Locate the cell with the specified text and output its [x, y] center coordinate. 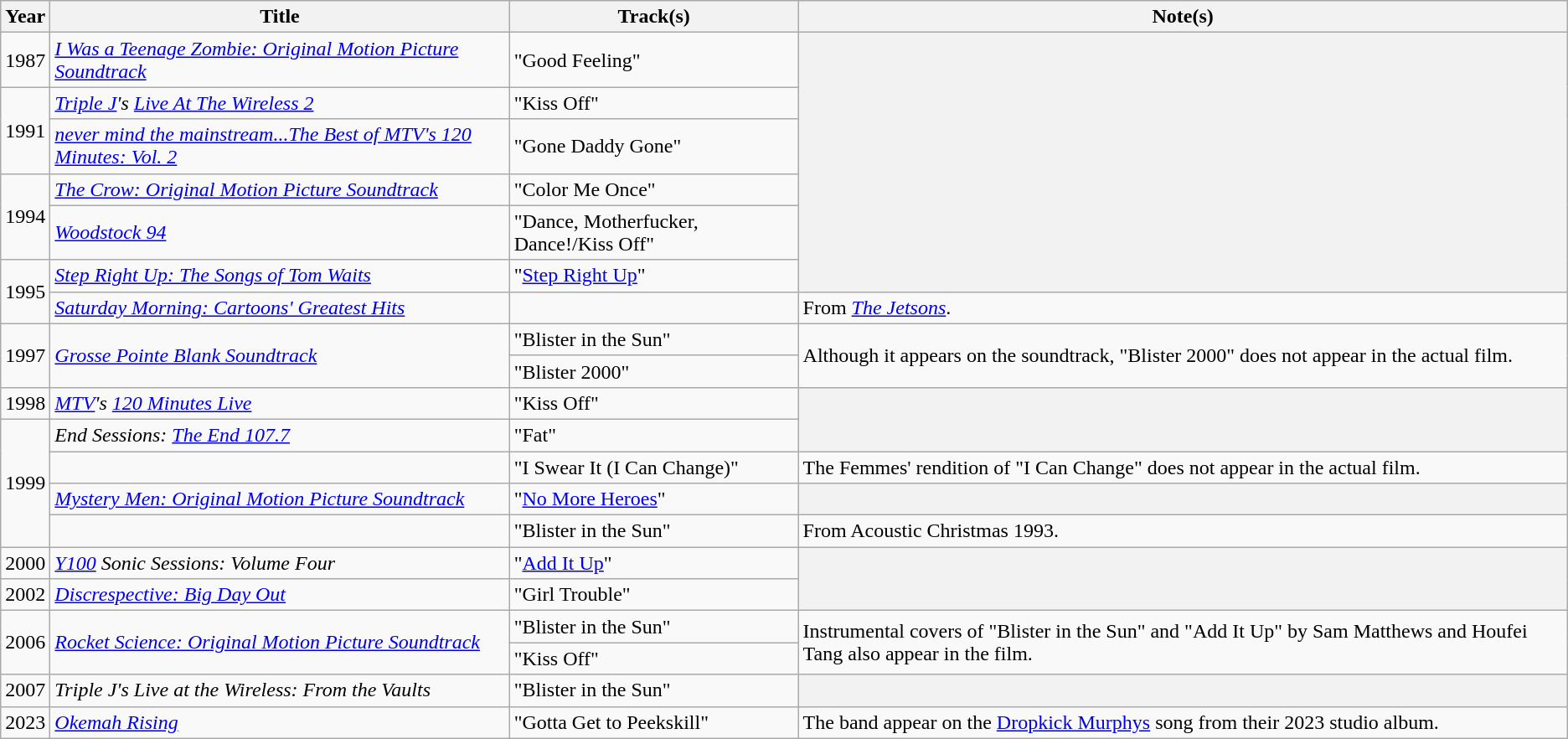
2002 [25, 595]
MTV's 120 Minutes Live [280, 403]
Saturday Morning: Cartoons' Greatest Hits [280, 307]
Rocket Science: Original Motion Picture Soundtrack [280, 643]
Step Right Up: The Songs of Tom Waits [280, 276]
I Was a Teenage Zombie: Original Motion Picture Soundtrack [280, 60]
The Femmes' rendition of "I Can Change" does not appear in the actual film. [1183, 467]
"I Swear It (I Can Change)" [653, 467]
2006 [25, 643]
1991 [25, 131]
"Add It Up" [653, 563]
"Color Me Once" [653, 189]
"Dance, Motherfucker, Dance!/Kiss Off" [653, 233]
1994 [25, 216]
"Good Feeling" [653, 60]
Okemah Rising [280, 722]
Triple J's Live at the Wireless: From the Vaults [280, 690]
1987 [25, 60]
Woodstock 94 [280, 233]
2000 [25, 563]
From Acoustic Christmas 1993. [1183, 531]
"Blister 2000" [653, 371]
Year [25, 17]
Mystery Men: Original Motion Picture Soundtrack [280, 499]
Instrumental covers of "Blister in the Sun" and "Add It Up" by Sam Matthews and Houfei Tang also appear in the film. [1183, 643]
Track(s) [653, 17]
The Crow: Original Motion Picture Soundtrack [280, 189]
The band appear on the Dropkick Murphys song from their 2023 studio album. [1183, 722]
2007 [25, 690]
End Sessions: The End 107.7 [280, 435]
"Gone Daddy Gone" [653, 146]
1995 [25, 292]
1999 [25, 483]
"No More Heroes" [653, 499]
1998 [25, 403]
Discrespective: Big Day Out [280, 595]
Grosse Pointe Blank Soundtrack [280, 355]
Triple J's Live At The Wireless 2 [280, 103]
Y100 Sonic Sessions: Volume Four [280, 563]
"Step Right Up" [653, 276]
Although it appears on the soundtrack, "Blister 2000" does not appear in the actual film. [1183, 355]
From The Jetsons. [1183, 307]
Title [280, 17]
"Gotta Get to Peekskill" [653, 722]
"Girl Trouble" [653, 595]
2023 [25, 722]
1997 [25, 355]
Note(s) [1183, 17]
never mind the mainstream...The Best of MTV's 120 Minutes: Vol. 2 [280, 146]
"Fat" [653, 435]
